Return the [x, y] coordinate for the center point of the cell that contains the specified text.  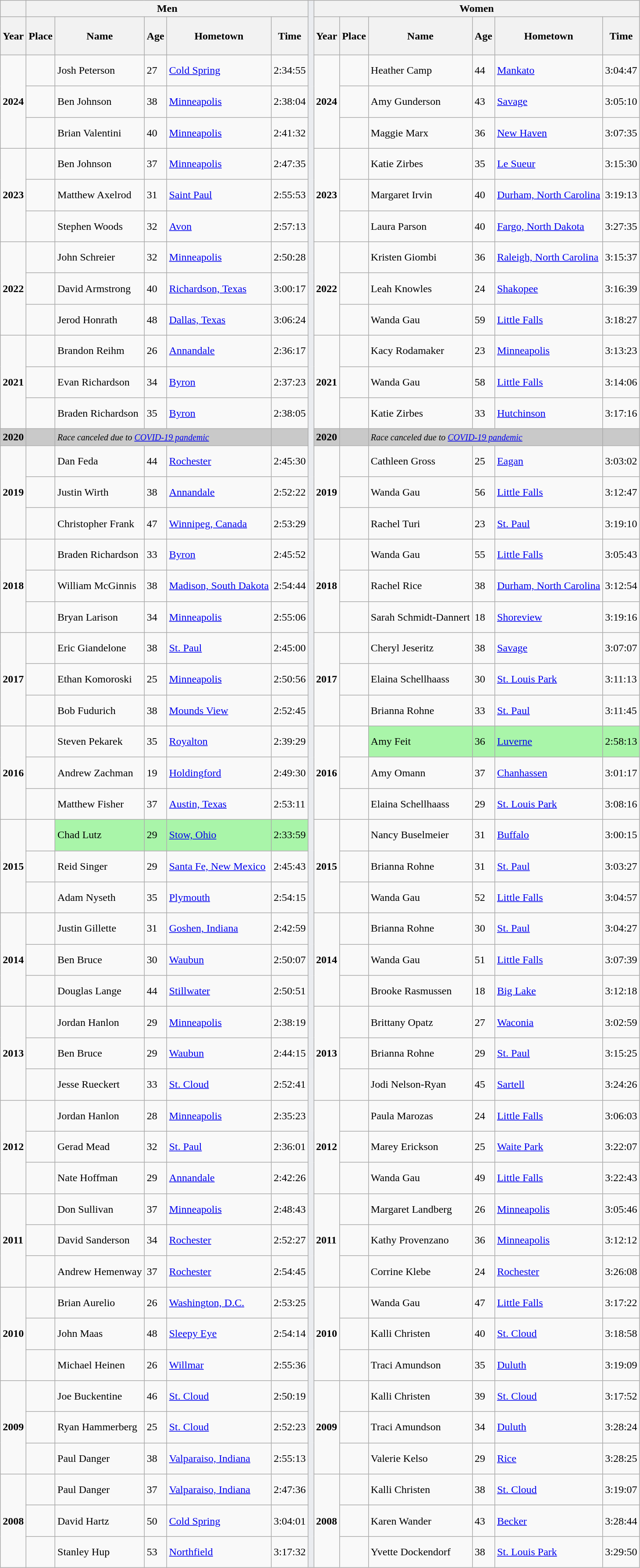
3:28:44 [621, 1521]
39 [483, 1397]
Bob Fudurich [100, 711]
3:03:27 [621, 867]
Paula Marozas [420, 1116]
2:35:23 [290, 1116]
2:47:36 [290, 1489]
2:53:29 [290, 524]
Mankato [548, 70]
Shakopee [548, 289]
Jesse Rueckert [100, 1084]
Avon [219, 226]
Shoreview [548, 617]
Gerad Mead [100, 1147]
Sartell [548, 1084]
Joe Buckentine [100, 1397]
Men [167, 9]
Goshen, Indiana [219, 929]
3:15:37 [621, 257]
Nate Hoffman [100, 1178]
59 [483, 319]
3:14:06 [621, 382]
3:02:59 [621, 1022]
3:24:26 [621, 1084]
3:15:25 [621, 1054]
Laura Parson [420, 226]
3:04:01 [290, 1521]
Willmar [219, 1365]
3:17:52 [621, 1397]
2:42:26 [290, 1178]
Northfield [219, 1552]
Austin, Texas [219, 804]
Maggie Marx [420, 132]
Luverne [548, 741]
3:05:46 [621, 1209]
Amy Gunderson [420, 102]
David Sanderson [100, 1240]
Brooke Rasmussen [420, 991]
2:38:04 [290, 102]
Reid Singer [100, 867]
3:29:50 [621, 1552]
Holdingford [219, 773]
3:15:30 [621, 164]
Adam Nyseth [100, 897]
Bryan Larison [100, 617]
49 [483, 1178]
Matthew Fisher [100, 804]
46 [155, 1397]
3:01:17 [621, 773]
Stillwater [219, 991]
Jodi Nelson-Ryan [420, 1084]
2:44:15 [290, 1054]
56 [483, 492]
2:54:45 [290, 1271]
3:13:23 [621, 351]
3:16:39 [621, 289]
Cathleen Gross [420, 461]
2:50:28 [290, 257]
3:12:18 [621, 991]
Valerie Kelso [420, 1459]
2:38:19 [290, 1022]
Richardson, Texas [219, 289]
3:00:17 [290, 289]
Stanley Hup [100, 1552]
2:48:43 [290, 1209]
Hutchinson [548, 413]
3:11:45 [621, 711]
45 [483, 1084]
Yvette Dockendorf [420, 1552]
Amy Feit [420, 741]
Washington, D.C. [219, 1303]
3:19:09 [621, 1365]
Rachel Turi [420, 524]
Women [477, 9]
William McGinnis [100, 586]
2:52:41 [290, 1084]
2:53:25 [290, 1303]
2:42:59 [290, 929]
3:06:03 [621, 1116]
Eagan [548, 461]
3:26:08 [621, 1271]
Ethan Komoroski [100, 679]
2:45:00 [290, 648]
Brandon Reihm [100, 351]
Brian Valentini [100, 132]
Josh Peterson [100, 70]
3:18:27 [621, 319]
Kathy Provenzano [420, 1240]
2:50:51 [290, 991]
2:55:13 [290, 1459]
Ryan Hammerberg [100, 1427]
Raleigh, North Carolina [548, 257]
New Haven [548, 132]
Sleepy Eye [219, 1333]
3:11:13 [621, 679]
Mounds View [219, 711]
2:52:27 [290, 1240]
Corrine Klebe [420, 1271]
Chad Lutz [100, 835]
2:54:14 [290, 1333]
Plymouth [219, 897]
Leah Knowles [420, 289]
Santa Fe, New Mexico [219, 867]
Margaret Landberg [420, 1209]
2:47:35 [290, 164]
3:04:27 [621, 929]
3:17:22 [621, 1303]
Rice [548, 1459]
3:17:32 [290, 1552]
Amy Omann [420, 773]
3:18:58 [621, 1333]
3:17:16 [621, 413]
2:55:53 [290, 195]
2:36:01 [290, 1147]
2:57:13 [290, 226]
3:05:43 [621, 554]
Madison, South Dakota [219, 586]
19 [155, 773]
Dan Feda [100, 461]
2:55:36 [290, 1365]
Becker [548, 1521]
Justin Wirth [100, 492]
Karen Wander [420, 1521]
3:03:02 [621, 461]
3:04:57 [621, 897]
Matthew Axelrod [100, 195]
Dallas, Texas [219, 319]
Heather Camp [420, 70]
53 [155, 1552]
Eric Giandelone [100, 648]
2:45:52 [290, 554]
2:49:30 [290, 773]
3:04:47 [621, 70]
Andrew Hemenway [100, 1271]
3:12:12 [621, 1240]
Le Sueur [548, 164]
Royalton [219, 741]
3:06:24 [290, 319]
Winnipeg, Canada [219, 524]
3:12:47 [621, 492]
Christopher Frank [100, 524]
Fargo, North Dakota [548, 226]
3:12:54 [621, 586]
Chanhassen [548, 773]
58 [483, 382]
Saint Paul [219, 195]
2:54:44 [290, 586]
2:50:19 [290, 1397]
Rachel Rice [420, 586]
3:00:15 [621, 835]
Kristen Giombi [420, 257]
Andrew Zachman [100, 773]
David Armstrong [100, 289]
Brian Aurelio [100, 1303]
3:28:25 [621, 1459]
2:52:23 [290, 1427]
2:45:30 [290, 461]
2:52:22 [290, 492]
3:27:35 [621, 226]
Big Lake [548, 991]
Stephen Woods [100, 226]
Nancy Buselmeier [420, 835]
Kacy Rodamaker [420, 351]
Don Sullivan [100, 1209]
50 [155, 1521]
Cheryl Jeseritz [420, 648]
Douglas Lange [100, 991]
3:19:16 [621, 617]
3:07:07 [621, 648]
28 [155, 1116]
Margaret Irvin [420, 195]
Evan Richardson [100, 382]
2:54:15 [290, 897]
Marey Erickson [420, 1147]
Buffalo [548, 835]
3:07:35 [621, 132]
Stow, Ohio [219, 835]
2:37:23 [290, 382]
3:08:16 [621, 804]
3:28:24 [621, 1427]
2:50:56 [290, 679]
2:36:17 [290, 351]
3:22:07 [621, 1147]
Steven Pekarek [100, 741]
52 [483, 897]
2:34:55 [290, 70]
3:07:39 [621, 960]
3:19:07 [621, 1489]
David Hartz [100, 1521]
2:33:59 [290, 835]
3:19:13 [621, 195]
55 [483, 554]
Waconia [548, 1022]
2:58:13 [621, 741]
John Maas [100, 1333]
51 [483, 960]
2:50:07 [290, 960]
Sarah Schmidt-Dannert [420, 617]
Waite Park [548, 1147]
2:41:32 [290, 132]
3:19:10 [621, 524]
Michael Heinen [100, 1365]
Brittany Opatz [420, 1022]
2:52:45 [290, 711]
3:22:43 [621, 1178]
2:45:43 [290, 867]
Justin Gillette [100, 929]
Jerod Honrath [100, 319]
3:05:10 [621, 102]
John Schreier [100, 257]
2:39:29 [290, 741]
2:38:05 [290, 413]
2:53:11 [290, 804]
2:55:06 [290, 617]
